Pinpoint the cell where the given text exists, returning its [x, y] midpoint coordinate. 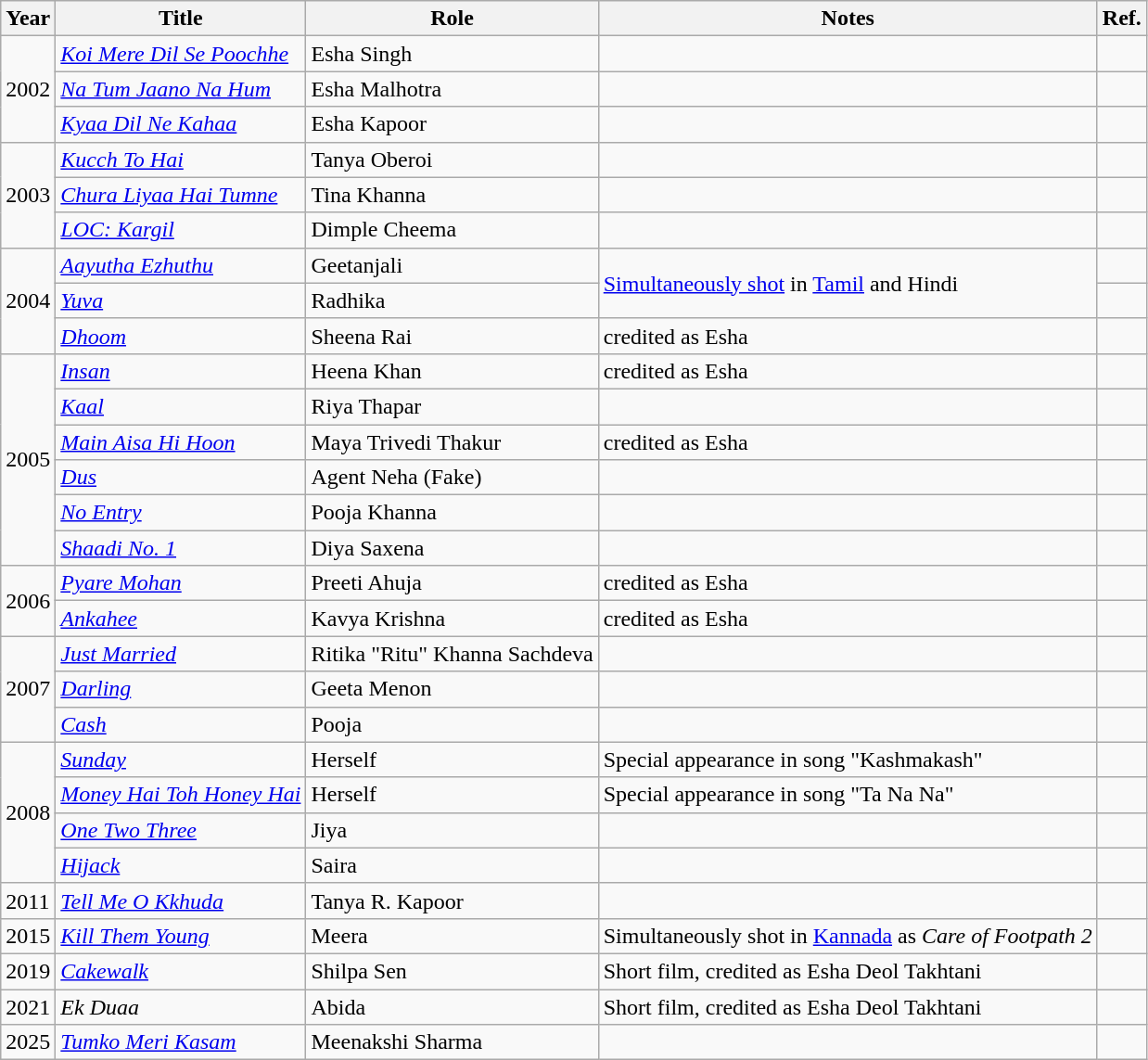
Money Hai Toh Honey Hai [181, 795]
Kyaa Dil Ne Kahaa [181, 124]
Aayutha Ezhuthu [181, 265]
Diya Saxena [453, 548]
Sheena Rai [453, 336]
2015 [28, 936]
Cakewalk [181, 971]
2002 [28, 89]
Preeti Ahuja [453, 583]
Dhoom [181, 336]
2008 [28, 812]
Cash [181, 724]
Shaadi No. 1 [181, 548]
Tanya R. Kapoor [453, 900]
2003 [28, 195]
Role [453, 19]
Chura Liyaa Hai Tumne [181, 195]
2006 [28, 601]
Riya Thapar [453, 406]
Tumko Meri Kasam [181, 1042]
2021 [28, 1006]
Kill Them Young [181, 936]
Notes [848, 19]
Insan [181, 371]
Ritika "Ritu" Khanna Sachdeva [453, 654]
Koi Mere Dil Se Poochhe [181, 54]
Saira [453, 865]
One Two Three [181, 830]
Pooja [453, 724]
Dimple Cheema [453, 230]
Kaal [181, 406]
Ankahee [181, 619]
Tina Khanna [453, 195]
2005 [28, 459]
No Entry [181, 513]
Geeta Menon [453, 689]
Maya Trivedi Thakur [453, 442]
Just Married [181, 654]
Esha Kapoor [453, 124]
Special appearance in song "Ta Na Na" [848, 795]
Title [181, 19]
2007 [28, 689]
Shilpa Sen [453, 971]
Esha Malhotra [453, 89]
Tell Me O Kkhuda [181, 900]
Yuva [181, 300]
Esha Singh [453, 54]
Ref. [1122, 19]
Tanya Oberoi [453, 160]
Sunday [181, 760]
Special appearance in song "Kashmakash" [848, 760]
LOC: Kargil [181, 230]
Na Tum Jaano Na Hum [181, 89]
2011 [28, 900]
Pooja Khanna [453, 513]
Darling [181, 689]
Meenakshi Sharma [453, 1042]
Hijack [181, 865]
Heena Khan [453, 371]
Jiya [453, 830]
Year [28, 19]
2025 [28, 1042]
Meera [453, 936]
2004 [28, 300]
Kucch To Hai [181, 160]
Radhika [453, 300]
2019 [28, 971]
Agent Neha (Fake) [453, 478]
Abida [453, 1006]
Simultaneously shot in Tamil and Hindi [848, 283]
Kavya Krishna [453, 619]
Dus [181, 478]
Geetanjali [453, 265]
Simultaneously shot in Kannada as Care of Footpath 2 [848, 936]
Main Aisa Hi Hoon [181, 442]
Pyare Mohan [181, 583]
Ek Duaa [181, 1006]
